Output the (X, Y) coordinate of the center of the cell containing the given text.  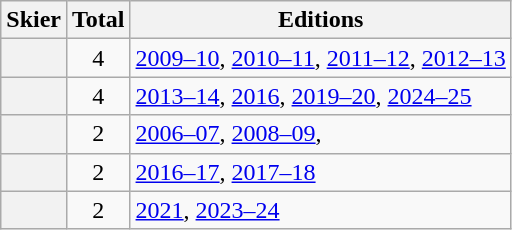
2016–17, 2017–18 (320, 172)
2006–07, 2008–09, (320, 134)
2021, 2023–24 (320, 210)
Skier (34, 20)
Total (98, 20)
Editions (320, 20)
2009–10, 2010–11, 2011–12, 2012–13 (320, 58)
2013–14, 2016, 2019–20, 2024–25 (320, 96)
